Detect which cell encompasses the target text, then output its (X, Y) center coordinate. 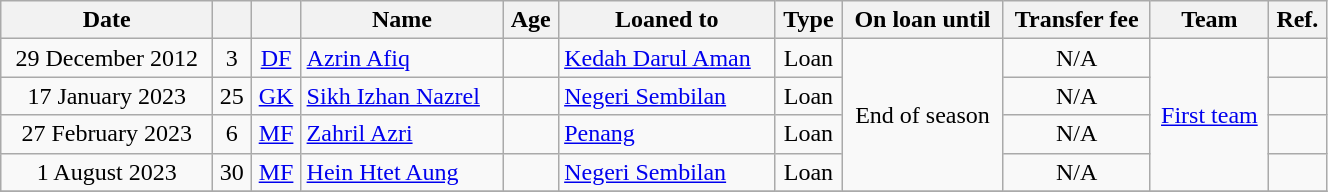
Age (531, 20)
Loaned to (667, 20)
Name (402, 20)
Sikh Izhan Nazrel (402, 96)
Hein Htet Aung (402, 172)
Type (808, 20)
Zahril Azri (402, 134)
DF (276, 58)
29 December 2012 (107, 58)
1 August 2023 (107, 172)
Ref. (1297, 20)
Azrin Afiq (402, 58)
Transfer fee (1076, 20)
First team (1209, 115)
6 (232, 134)
Team (1209, 20)
Date (107, 20)
Penang (667, 134)
25 (232, 96)
30 (232, 172)
3 (232, 58)
17 January 2023 (107, 96)
End of season (922, 115)
Kedah Darul Aman (667, 58)
On loan until (922, 20)
27 February 2023 (107, 134)
GK (276, 96)
